Return the [X, Y] coordinate for the center point of the cell that contains the specified text.  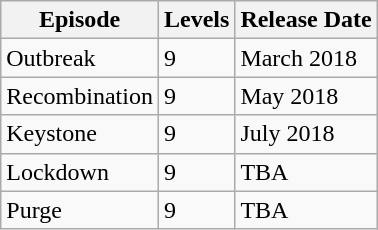
Release Date [306, 20]
Lockdown [80, 172]
Outbreak [80, 58]
July 2018 [306, 134]
Purge [80, 210]
March 2018 [306, 58]
May 2018 [306, 96]
Levels [196, 20]
Episode [80, 20]
Recombination [80, 96]
Keystone [80, 134]
